Extract the [x, y] coordinate from the center of the cell holding the provided text.  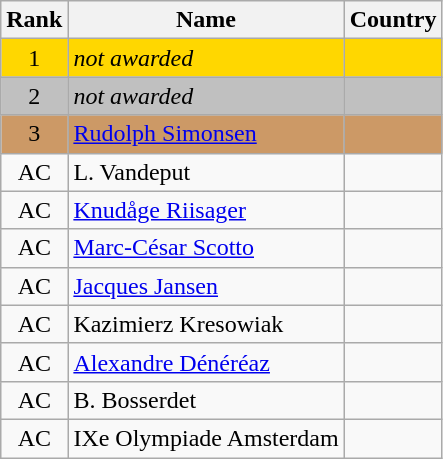
Jacques Jansen [206, 286]
Country [393, 20]
1 [34, 58]
B. Bosserdet [206, 400]
3 [34, 134]
Alexandre Dénéréaz [206, 362]
IXe Olympiade Amsterdam [206, 438]
2 [34, 96]
Marc-César Scotto [206, 248]
Name [206, 20]
L. Vandeput [206, 172]
Rank [34, 20]
Kazimierz Kresowiak [206, 324]
Rudolph Simonsen [206, 134]
Knudåge Riisager [206, 210]
